Search for the cell housing the specified text and yield its [x, y] center coordinate. 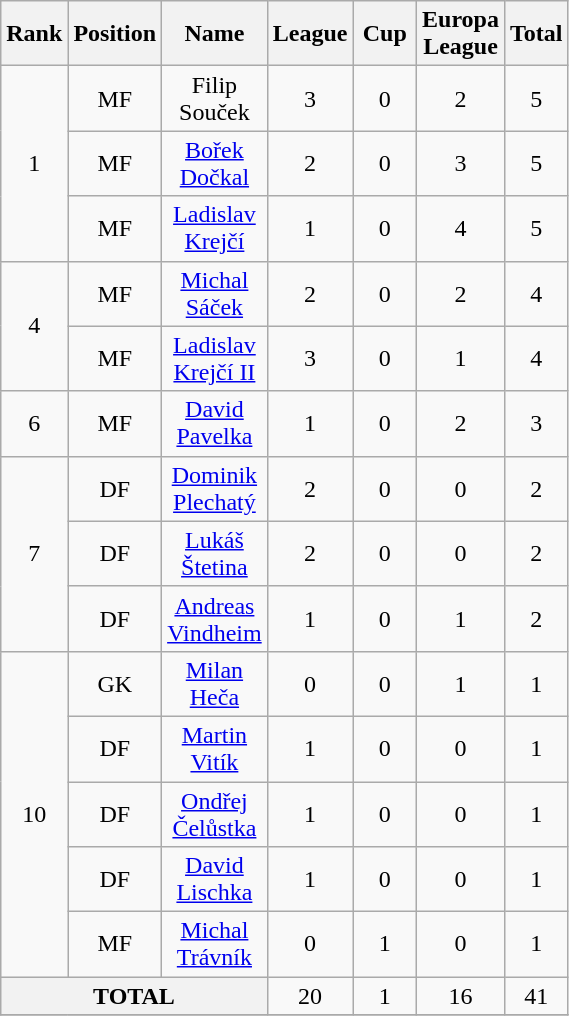
David Pavelka [215, 424]
Europa League [461, 34]
Filip Souček [215, 98]
Martin Vitík [215, 748]
20 [310, 996]
GK [115, 684]
Michal Trávník [215, 944]
41 [536, 996]
Rank [34, 34]
Andreas Vindheim [215, 618]
Lukáš Štetina [215, 554]
Position [115, 34]
Dominik Plechatý [215, 488]
TOTAL [134, 996]
Ladislav Krejčí II [215, 358]
Name [215, 34]
Bořek Dočkal [215, 164]
Ladislav Krejčí [215, 228]
David Lischka [215, 880]
Milan Heča [215, 684]
League [310, 34]
10 [34, 814]
Cup [385, 34]
16 [461, 996]
Michal Sáček [215, 294]
Ondřej Čelůstka [215, 814]
7 [34, 554]
Total [536, 34]
6 [34, 424]
